Scan for the cell matching the given text and deliver its [x, y] coordinate at center. 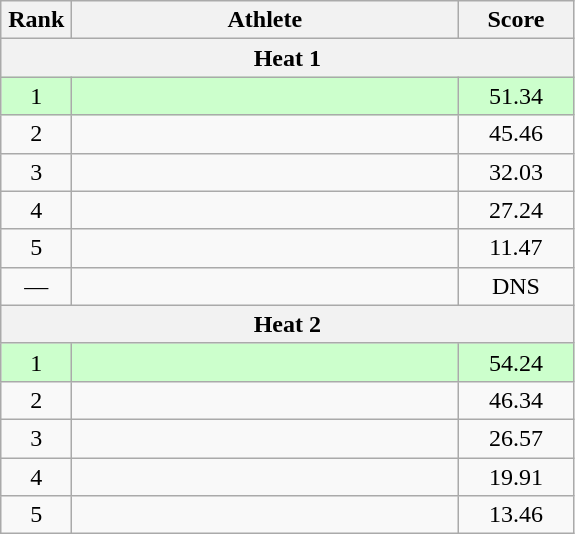
Rank [36, 20]
Score [516, 20]
45.46 [516, 134]
27.24 [516, 210]
19.91 [516, 477]
DNS [516, 286]
54.24 [516, 362]
46.34 [516, 400]
11.47 [516, 248]
Heat 2 [288, 324]
32.03 [516, 172]
26.57 [516, 438]
51.34 [516, 96]
Heat 1 [288, 58]
Athlete [265, 20]
— [36, 286]
13.46 [516, 515]
